Detect which cell encompasses the target text, then output its [X, Y] center coordinate. 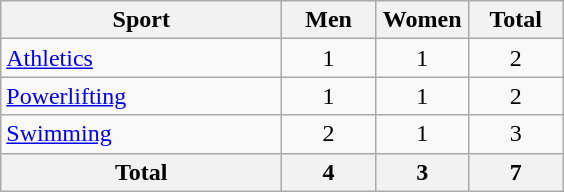
4 [329, 172]
Powerlifting [142, 96]
Athletics [142, 58]
Swimming [142, 134]
Women [422, 20]
Sport [142, 20]
7 [516, 172]
Men [329, 20]
